Pinpoint the cell where the given text exists, returning its (x, y) midpoint coordinate. 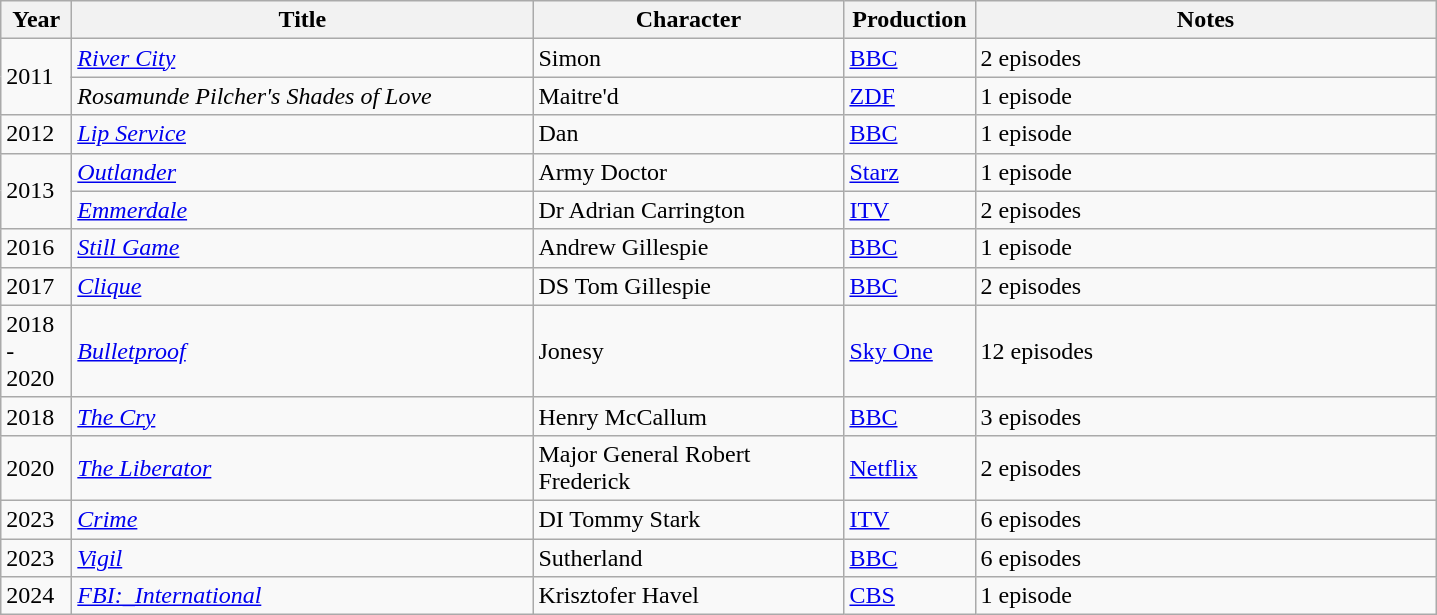
2013 (36, 191)
Title (302, 20)
Sky One (910, 351)
Simon (688, 58)
FBI:_International (302, 596)
Dr Adrian Carrington (688, 210)
2011 (36, 77)
Year (36, 20)
Emmerdale (302, 210)
Clique (302, 286)
Lip Service (302, 134)
Maitre'd (688, 96)
2024 (36, 596)
12 episodes (1206, 351)
ZDF (910, 96)
Production (910, 20)
Sutherland (688, 557)
2018 - 2020 (36, 351)
Major General Robert Frederick (688, 468)
Andrew Gillespie (688, 248)
Notes (1206, 20)
Henry McCallum (688, 416)
2012 (36, 134)
DI Tommy Stark (688, 519)
Vigil (302, 557)
Outlander (302, 172)
CBS (910, 596)
Jonesy (688, 351)
Netflix (910, 468)
Dan (688, 134)
2020 (36, 468)
3 episodes (1206, 416)
The Liberator (302, 468)
River City (302, 58)
Bulletproof (302, 351)
DS Tom Gillespie (688, 286)
2017 (36, 286)
Character (688, 20)
Krisztofer Havel (688, 596)
Army Doctor (688, 172)
2016 (36, 248)
Rosamunde Pilcher's Shades of Love (302, 96)
The Cry (302, 416)
Starz (910, 172)
Crime (302, 519)
2018 (36, 416)
Still Game (302, 248)
